Pinpoint the cell where the given text exists, returning its [X, Y] midpoint coordinate. 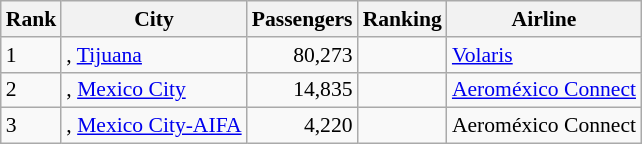
City [154, 19]
Passengers [302, 19]
, Mexico City [154, 90]
, Mexico City-AIFA [154, 126]
3 [32, 126]
Ranking [402, 19]
2 [32, 90]
Rank [32, 19]
14,835 [302, 90]
, Tijuana [154, 55]
1 [32, 55]
Volaris [544, 55]
80,273 [302, 55]
4,220 [302, 126]
Airline [544, 19]
